Determine the [X, Y] coordinate at the center of the cell enclosing the given text.  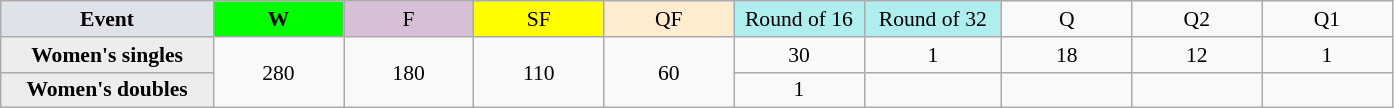
18 [1067, 55]
280 [278, 72]
Women's singles [108, 55]
180 [409, 72]
12 [1197, 55]
SF [539, 19]
30 [799, 55]
Round of 32 [933, 19]
Q1 [1327, 19]
Q [1067, 19]
110 [539, 72]
W [278, 19]
QF [669, 19]
F [409, 19]
Round of 16 [799, 19]
Event [108, 19]
Women's doubles [108, 90]
Q2 [1197, 19]
60 [669, 72]
